For the text-containing cell, return its midpoint in (x, y) coordinate format. 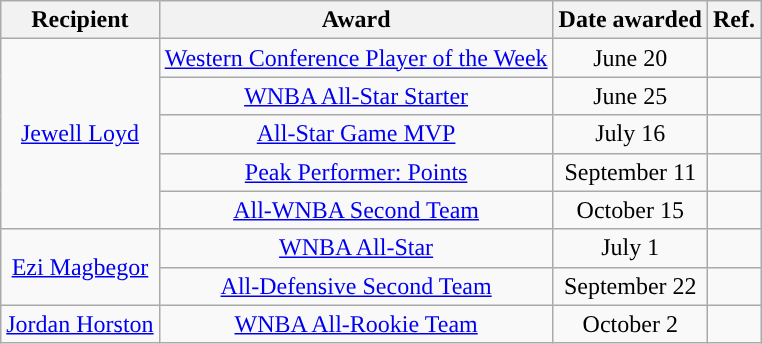
Recipient (80, 20)
Western Conference Player of the Week (356, 58)
All-WNBA Second Team (356, 210)
All-Defensive Second Team (356, 286)
Ezi Magbegor (80, 267)
July 1 (630, 248)
WNBA All-Star Starter (356, 96)
Jewell Loyd (80, 134)
September 22 (630, 286)
All-Star Game MVP (356, 134)
October 2 (630, 324)
Date awarded (630, 20)
Ref. (734, 20)
Award (356, 20)
June 20 (630, 58)
October 15 (630, 210)
July 16 (630, 134)
WNBA All-Rookie Team (356, 324)
Jordan Horston (80, 324)
September 11 (630, 172)
June 25 (630, 96)
Peak Performer: Points (356, 172)
WNBA All-Star (356, 248)
